From the cell containing the given text, extract its center point as [x, y] coordinate. 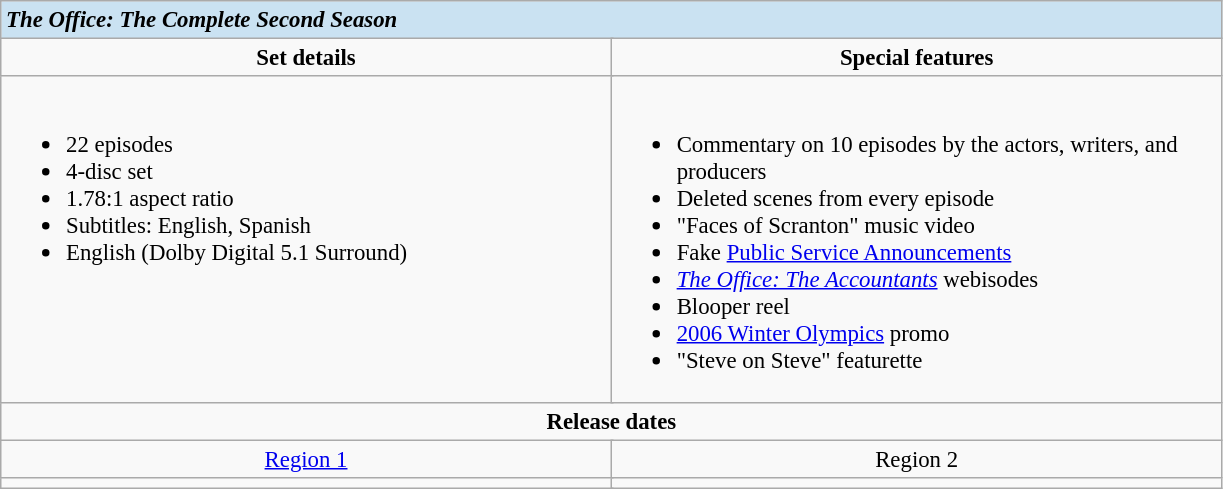
Release dates [612, 421]
Set details [306, 58]
Region 1 [306, 459]
22 episodes4-disc set1.78:1 aspect ratioSubtitles: English, SpanishEnglish (Dolby Digital 5.1 Surround) [306, 239]
Special features [916, 58]
The Office: The Complete Second Season [612, 20]
Region 2 [916, 459]
